For the text-containing cell, return its midpoint in (X, Y) coordinate format. 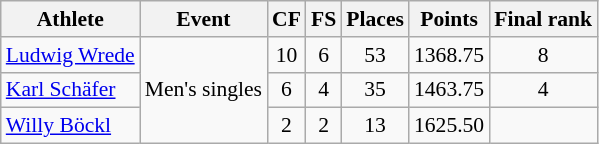
1463.75 (449, 90)
CF (286, 19)
1368.75 (449, 55)
53 (375, 55)
8 (543, 55)
Karl Schäfer (70, 90)
35 (375, 90)
Ludwig Wrede (70, 55)
Final rank (543, 19)
Places (375, 19)
Men's singles (204, 90)
FS (324, 19)
13 (375, 126)
1625.50 (449, 126)
Willy Böckl (70, 126)
10 (286, 55)
Athlete (70, 19)
Points (449, 19)
Event (204, 19)
